Identify which cell holds the provided text, then report its (X, Y) central coordinate. 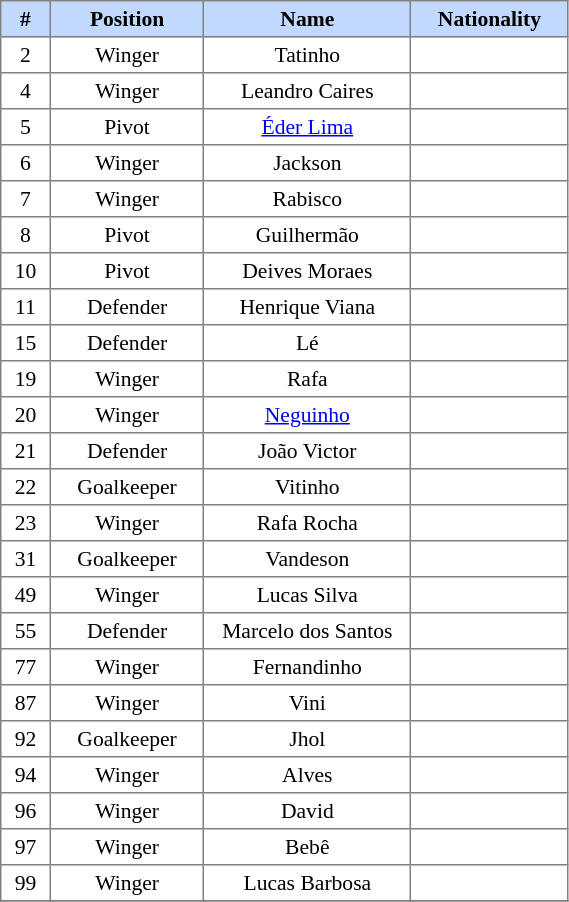
Guilhermão (308, 235)
Fernandinho (308, 667)
Vitinho (308, 487)
2 (26, 55)
15 (26, 343)
Rafa Rocha (308, 523)
20 (26, 415)
19 (26, 379)
Tatinho (308, 55)
96 (26, 811)
4 (26, 91)
31 (26, 559)
77 (26, 667)
6 (26, 163)
21 (26, 451)
23 (26, 523)
94 (26, 775)
Nationality (490, 19)
Deives Moraes (308, 271)
99 (26, 883)
22 (26, 487)
55 (26, 631)
Alves (308, 775)
# (26, 19)
97 (26, 847)
8 (26, 235)
5 (26, 127)
Lé (308, 343)
11 (26, 307)
Bebê (308, 847)
Position (127, 19)
Jhol (308, 739)
Rabisco (308, 199)
92 (26, 739)
Marcelo dos Santos (308, 631)
10 (26, 271)
Name (308, 19)
Leandro Caires (308, 91)
David (308, 811)
Lucas Barbosa (308, 883)
87 (26, 703)
49 (26, 595)
Vandeson (308, 559)
Henrique Viana (308, 307)
Vini (308, 703)
7 (26, 199)
Jackson (308, 163)
Lucas Silva (308, 595)
João Victor (308, 451)
Éder Lima (308, 127)
Neguinho (308, 415)
Rafa (308, 379)
